Extract the (X, Y) coordinate from the center of the cell holding the provided text.  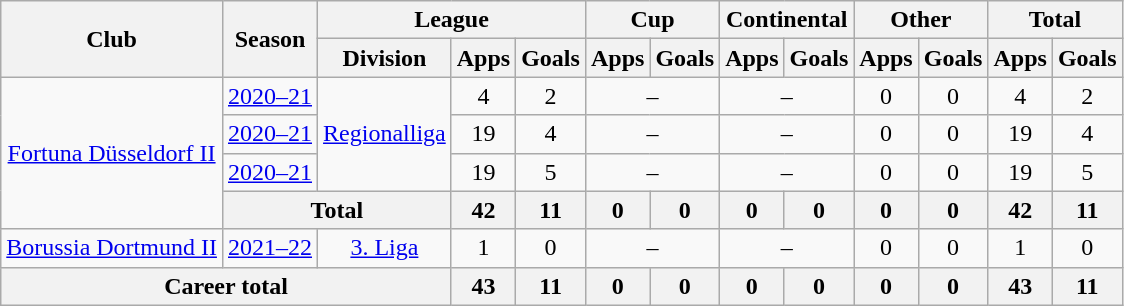
Club (112, 39)
Season (270, 39)
Regionalliga (385, 134)
Other (921, 20)
Borussia Dortmund II (112, 248)
Cup (652, 20)
3. Liga (385, 248)
Division (385, 58)
League (452, 20)
Fortuna Düsseldorf II (112, 153)
Continental (787, 20)
Career total (226, 286)
2021–22 (270, 248)
